Output the (x, y) coordinate of the center of the cell containing the given text.  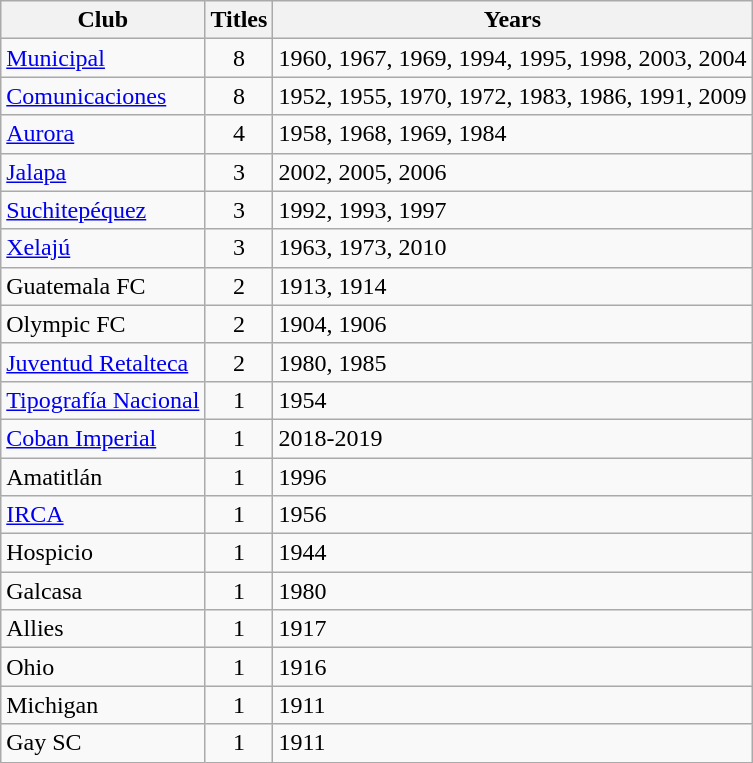
Michigan (103, 705)
Years (512, 20)
1913, 1914 (512, 286)
Amatitlán (103, 477)
1954 (512, 400)
1956 (512, 515)
1916 (512, 667)
IRCA (103, 515)
1952, 1955, 1970, 1972, 1983, 1986, 1991, 2009 (512, 96)
1980 (512, 591)
Titles (239, 20)
1960, 1967, 1969, 1994, 1995, 1998, 2003, 2004 (512, 58)
Aurora (103, 134)
Suchitepéquez (103, 210)
2002, 2005, 2006 (512, 172)
2018-2019 (512, 438)
Gay SC (103, 743)
Juventud Retalteca (103, 362)
Galcasa (103, 591)
Guatemala FC (103, 286)
4 (239, 134)
1917 (512, 629)
1904, 1906 (512, 324)
Coban Imperial (103, 438)
Comunicaciones (103, 96)
Municipal (103, 58)
1944 (512, 553)
Olympic FC (103, 324)
Club (103, 20)
Xelajú (103, 248)
1992, 1993, 1997 (512, 210)
Allies (103, 629)
1980, 1985 (512, 362)
1996 (512, 477)
Hospicio (103, 553)
Jalapa (103, 172)
Ohio (103, 667)
1958, 1968, 1969, 1984 (512, 134)
Tipografía Nacional (103, 400)
1963, 1973, 2010 (512, 248)
